Provide the (X, Y) coordinate of the cell's center where the given text is located.  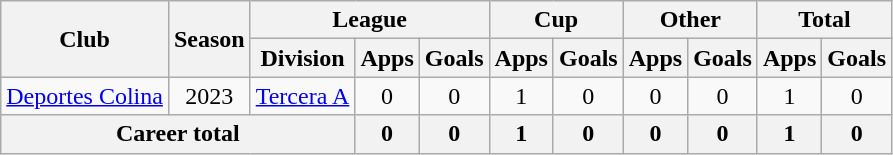
Season (209, 39)
Other (690, 20)
League (370, 20)
Tercera A (302, 96)
Career total (178, 134)
Cup (556, 20)
Division (302, 58)
2023 (209, 96)
Deportes Colina (85, 96)
Total (824, 20)
Club (85, 39)
